Capture the cell that displays the provided text and extract its [X, Y] central coordinate. 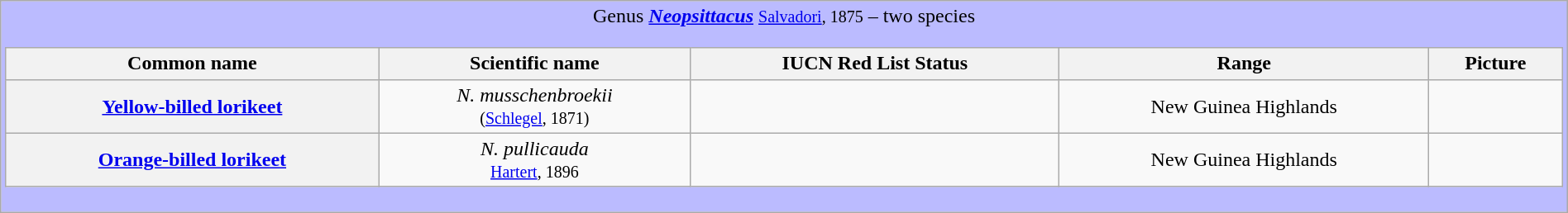
Scientific name [534, 64]
Yellow-billed lorikeet [192, 106]
N. pullicauda Hartert, 1896 [534, 160]
N. musschenbroekii (Schlegel, 1871) [534, 106]
Picture [1495, 64]
IUCN Red List Status [875, 64]
Range [1244, 64]
Common name [192, 64]
Orange-billed lorikeet [192, 160]
